Return [X, Y] of the center of cell containing provided text 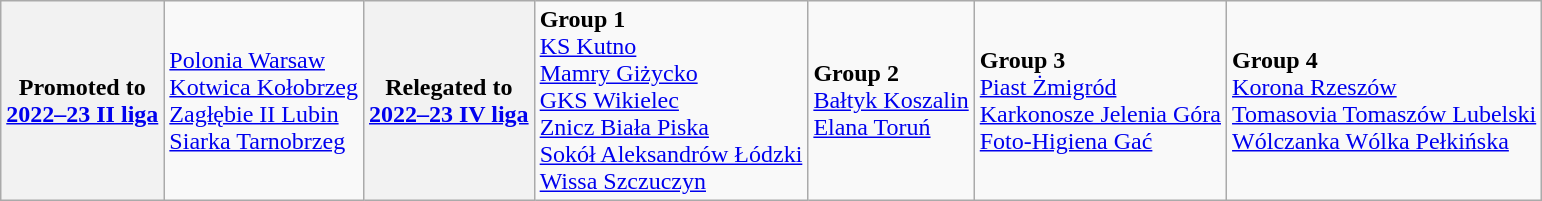
Group 4 Korona Rzeszów Tomasovia Tomaszów Lubelski Wólczanka Wólka Pełkińska [1384, 101]
Promoted to2022–23 II liga [82, 101]
Group 3 Piast Żmigród Karkonosze Jelenia Góra Foto-Higiena Gać [1100, 101]
Group 2 Bałtyk Koszalin Elana Toruń [891, 101]
Group 1 KS Kutno Mamry Giżycko GKS Wikielec Znicz Biała Piska Sokół Aleksandrów Łódzki Wissa Szczuczyn [671, 101]
Polonia Warsaw Kotwica Kołobrzeg Zagłębie II Lubin Siarka Tarnobrzeg [264, 101]
Relegated to2022–23 IV liga [448, 101]
